Pinpoint the cell where the given text exists, returning its (X, Y) midpoint coordinate. 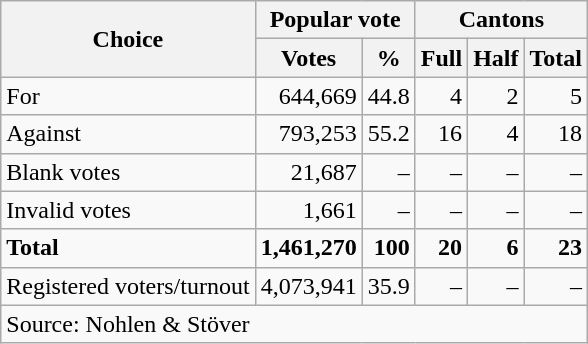
44.8 (388, 96)
Choice (128, 39)
Blank votes (128, 172)
55.2 (388, 134)
Votes (308, 58)
For (128, 96)
1,461,270 (308, 248)
Popular vote (335, 20)
Source: Nohlen & Stöver (294, 324)
5 (556, 96)
Full (441, 58)
793,253 (308, 134)
% (388, 58)
Against (128, 134)
18 (556, 134)
Half (496, 58)
20 (441, 248)
6 (496, 248)
Cantons (501, 20)
16 (441, 134)
Registered voters/turnout (128, 286)
Invalid votes (128, 210)
23 (556, 248)
1,661 (308, 210)
21,687 (308, 172)
4,073,941 (308, 286)
100 (388, 248)
644,669 (308, 96)
35.9 (388, 286)
2 (496, 96)
